Output the [x, y] coordinate of the center of the cell containing the given text.  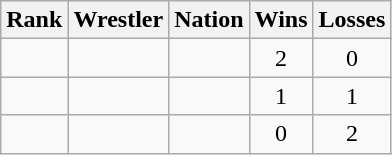
Rank [34, 20]
Wins [281, 20]
Nation [209, 20]
Wrestler [118, 20]
Losses [352, 20]
